Return [X, Y] of the center of cell containing provided text 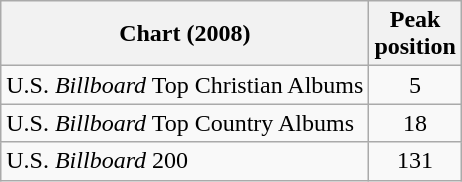
131 [415, 161]
U.S. Billboard 200 [185, 161]
Chart (2008) [185, 34]
5 [415, 85]
U.S. Billboard Top Christian Albums [185, 85]
18 [415, 123]
U.S. Billboard Top Country Albums [185, 123]
Peakposition [415, 34]
